Return the (X, Y) coordinate for the center point of the cell that contains the specified text.  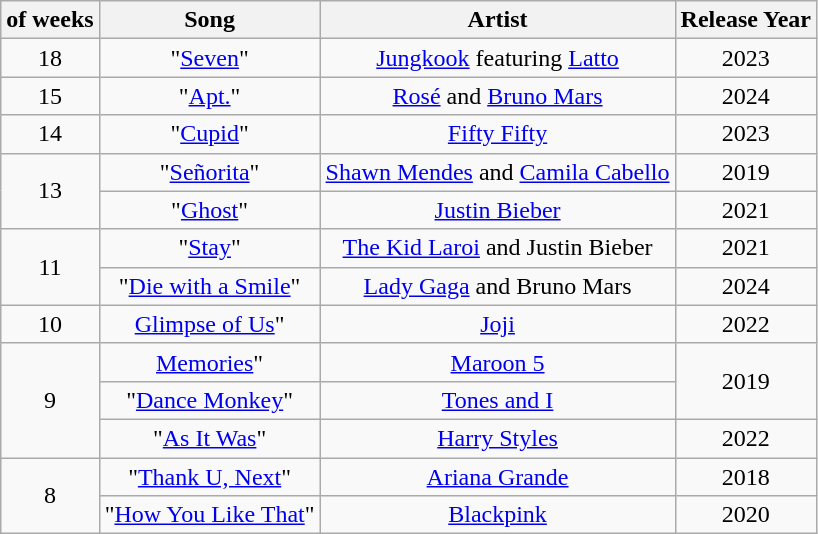
"How You Like That" (210, 515)
14 (50, 134)
Ariana Grande (498, 477)
Memories" (210, 362)
11 (50, 267)
Shawn Mendes and Camila Cabello (498, 172)
"Seven" (210, 58)
"Dance Monkey" (210, 400)
15 (50, 96)
"Apt." (210, 96)
Lady Gaga and Bruno Mars (498, 286)
"As It Was" (210, 438)
Harry Styles (498, 438)
2018 (746, 477)
Artist (498, 20)
9 (50, 400)
Tones and I (498, 400)
18 (50, 58)
"Ghost" (210, 210)
"Cupid" (210, 134)
"Stay" (210, 248)
10 (50, 324)
"Señorita" (210, 172)
"Thank U, Next" (210, 477)
13 (50, 191)
Release Year (746, 20)
Maroon 5 (498, 362)
Song (210, 20)
Joji (498, 324)
Rosé and Bruno Mars (498, 96)
Jungkook featuring Latto (498, 58)
Glimpse of Us" (210, 324)
8 (50, 496)
Blackpink (498, 515)
The Kid Laroi and Justin Bieber (498, 248)
2020 (746, 515)
of weeks (50, 20)
Fifty Fifty (498, 134)
"Die with a Smile" (210, 286)
Justin Bieber (498, 210)
